Pinpoint the cell where the given text exists, returning its (X, Y) midpoint coordinate. 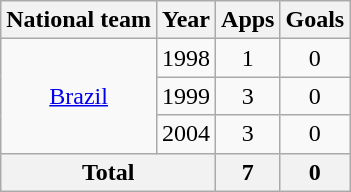
Year (186, 20)
Apps (248, 20)
1998 (186, 58)
Brazil (79, 96)
2004 (186, 134)
7 (248, 172)
1999 (186, 96)
Total (108, 172)
Goals (315, 20)
1 (248, 58)
National team (79, 20)
